Determine the (x, y) coordinate at the center of the cell enclosing the given text.  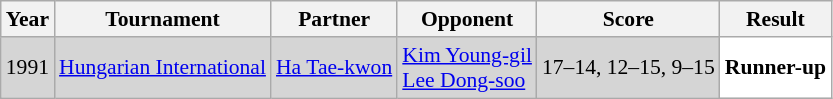
Ha Tae-kwon (334, 68)
1991 (28, 68)
Tournament (162, 19)
Runner-up (776, 68)
Result (776, 19)
Year (28, 19)
Partner (334, 19)
Hungarian International (162, 68)
Score (628, 19)
17–14, 12–15, 9–15 (628, 68)
Kim Young-gil Lee Dong-soo (467, 68)
Opponent (467, 19)
